Return [X, Y] of the center of cell containing provided text 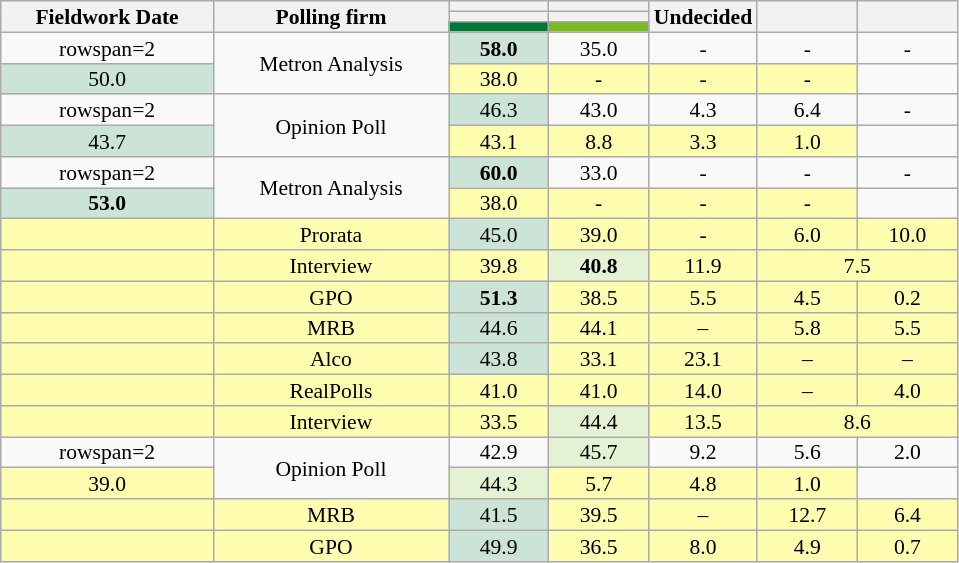
10.0 [907, 234]
11.9 [703, 266]
13.5 [703, 422]
45.0 [498, 234]
44.1 [599, 328]
33.5 [498, 422]
53.0 [108, 204]
Fieldwork Date [108, 16]
46.3 [498, 110]
51.3 [498, 296]
5.8 [807, 328]
4.5 [807, 296]
5.6 [807, 452]
Polling firm [330, 16]
44.4 [599, 422]
35.0 [599, 48]
RealPolls [330, 390]
2.0 [907, 452]
4.0 [907, 390]
Prorata [330, 234]
0.7 [907, 546]
14.0 [703, 390]
41.5 [498, 514]
33.0 [599, 172]
4.9 [807, 546]
36.5 [599, 546]
9.2 [703, 452]
33.1 [599, 360]
Alco [330, 360]
58.0 [498, 48]
5.7 [599, 484]
7.5 [857, 266]
3.3 [703, 142]
50.0 [108, 78]
60.0 [498, 172]
39.5 [599, 514]
45.7 [599, 452]
49.9 [498, 546]
43.1 [498, 142]
42.9 [498, 452]
43.8 [498, 360]
23.1 [703, 360]
44.3 [498, 484]
39.8 [498, 266]
43.0 [599, 110]
6.0 [807, 234]
44.6 [498, 328]
8.6 [857, 422]
8.0 [703, 546]
4.8 [703, 484]
12.7 [807, 514]
40.8 [599, 266]
43.7 [108, 142]
4.3 [703, 110]
Undecided [703, 16]
38.5 [599, 296]
8.8 [599, 142]
0.2 [907, 296]
